Capture the cell that displays the provided text and extract its (x, y) central coordinate. 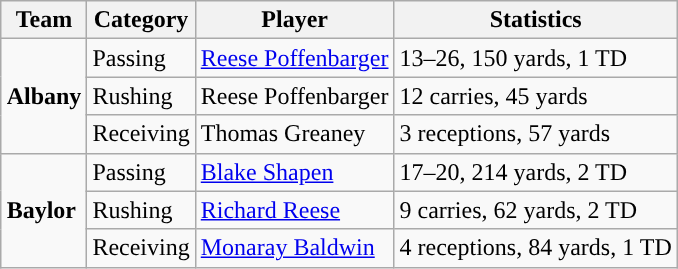
Thomas Greaney (294, 134)
Statistics (536, 20)
Albany (44, 96)
4 receptions, 84 yards, 1 TD (536, 248)
Category (141, 20)
17–20, 214 yards, 2 TD (536, 172)
Player (294, 20)
Richard Reese (294, 210)
3 receptions, 57 yards (536, 134)
9 carries, 62 yards, 2 TD (536, 210)
Blake Shapen (294, 172)
13–26, 150 yards, 1 TD (536, 58)
Team (44, 20)
Baylor (44, 210)
Monaray Baldwin (294, 248)
12 carries, 45 yards (536, 96)
